Provide the (x, y) coordinate of the cell's center where the given text is located.  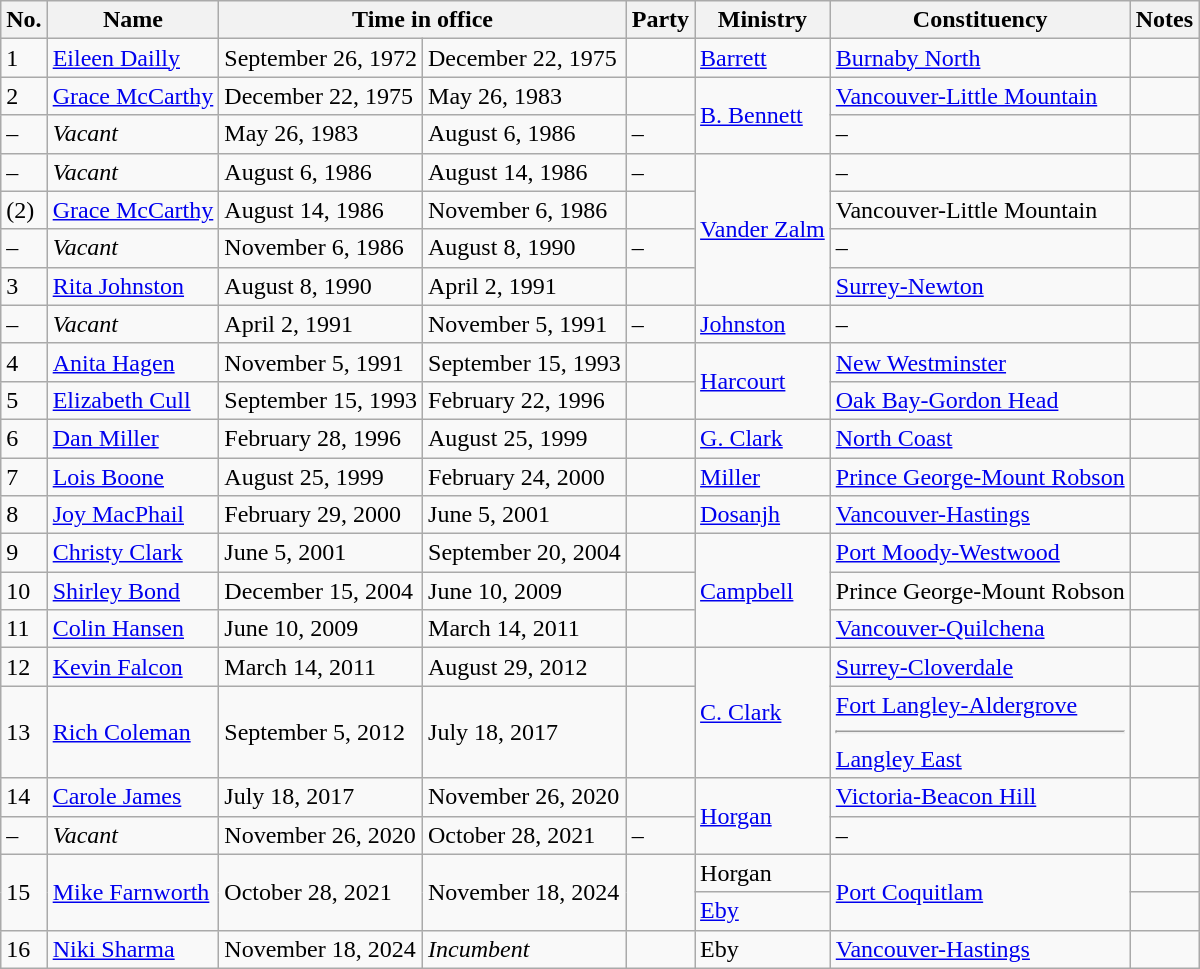
1 (24, 58)
Victoria-Beacon Hill (980, 797)
Incumbent (525, 949)
February 29, 2000 (321, 515)
10 (24, 591)
12 (24, 667)
Name (133, 20)
Time in office (422, 20)
11 (24, 629)
B. Bennett (763, 115)
G. Clark (763, 438)
4 (24, 362)
February 24, 2000 (525, 477)
Dosanjh (763, 515)
Notes (1164, 20)
Kevin Falcon (133, 667)
North Coast (980, 438)
2 (24, 96)
8 (24, 515)
Elizabeth Cull (133, 400)
Fort Langley-AldergroveLangley East (980, 732)
Anita Hagen (133, 362)
August 29, 2012 (525, 667)
Christy Clark (133, 553)
Ministry (763, 20)
February 22, 1996 (525, 400)
Shirley Bond (133, 591)
Niki Sharma (133, 949)
6 (24, 438)
(2) (24, 210)
Port Moody-Westwood (980, 553)
15 (24, 892)
Rita Johnston (133, 286)
Joy MacPhail (133, 515)
Johnston (763, 324)
C. Clark (763, 713)
5 (24, 400)
Oak Bay-Gordon Head (980, 400)
Carole James (133, 797)
Constituency (980, 20)
No. (24, 20)
Surrey-Newton (980, 286)
Vander Zalm (763, 229)
September 20, 2004 (525, 553)
September 5, 2012 (321, 732)
Barrett (763, 58)
Rich Coleman (133, 732)
Surrey-Cloverdale (980, 667)
Port Coquitlam (980, 892)
16 (24, 949)
Lois Boone (133, 477)
13 (24, 732)
Miller (763, 477)
September 26, 1972 (321, 58)
Burnaby North (980, 58)
Dan Miller (133, 438)
February 28, 1996 (321, 438)
Mike Farnworth (133, 892)
9 (24, 553)
Harcourt (763, 381)
New Westminster (980, 362)
Vancouver-Quilchena (980, 629)
Colin Hansen (133, 629)
Eileen Dailly (133, 58)
7 (24, 477)
Party (660, 20)
December 15, 2004 (321, 591)
Campbell (763, 591)
14 (24, 797)
3 (24, 286)
